Capture the cell that displays the provided text and extract its [x, y] central coordinate. 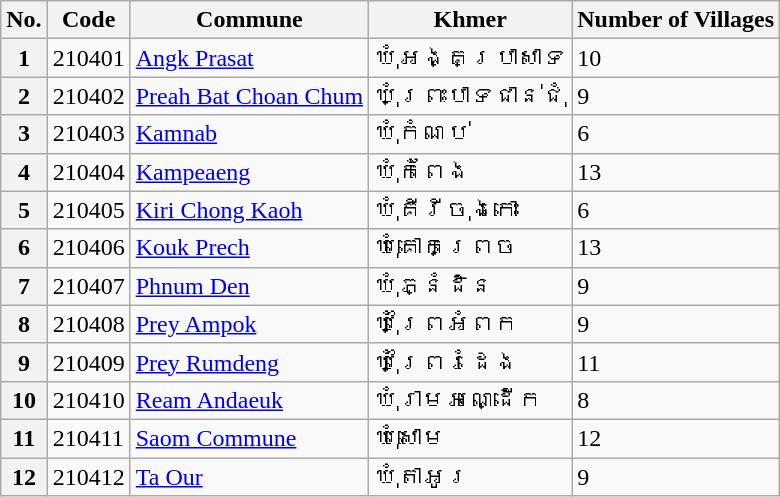
Prey Ampok [249, 324]
ឃុំអង្គប្រាសាទ [470, 58]
210412 [88, 477]
Kiri Chong Kaoh [249, 210]
210407 [88, 286]
Kamnab [249, 134]
5 [24, 210]
Khmer [470, 20]
ឃុំគីរីចុងកោះ [470, 210]
210405 [88, 210]
Angk Prasat [249, 58]
ឃុំគោកព្រេច [470, 248]
Ream Andaeuk [249, 400]
ឃុំរាមអណ្ដើក [470, 400]
Ta Our [249, 477]
210411 [88, 438]
ឃុំកំពែង [470, 172]
210409 [88, 362]
Number of Villages [676, 20]
Code [88, 20]
1 [24, 58]
4 [24, 172]
Saom Commune [249, 438]
ឃុំព្រៃអំពក [470, 324]
ឃុំកំណប់ [470, 134]
Kampeaeng [249, 172]
ឃុំភ្នំដិន [470, 286]
7 [24, 286]
ឃុំព្រៃរំដេង [470, 362]
210410 [88, 400]
3 [24, 134]
Preah Bat Choan Chum [249, 96]
Commune [249, 20]
210401 [88, 58]
Kouk Prech [249, 248]
Prey Rumdeng [249, 362]
210402 [88, 96]
2 [24, 96]
ឃុំព្រះបាទជាន់ជុំ [470, 96]
ឃុំសោម [470, 438]
210408 [88, 324]
Phnum Den [249, 286]
No. [24, 20]
210403 [88, 134]
210406 [88, 248]
210404 [88, 172]
ឃុំតាអូរ [470, 477]
